Return (x, y) of the center of cell containing provided text 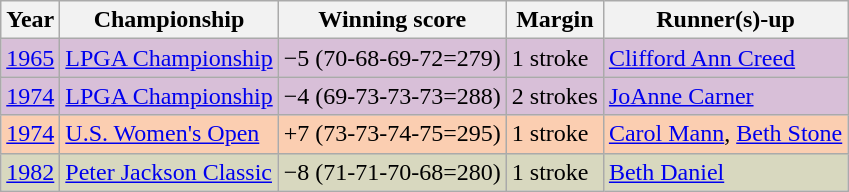
1982 (30, 172)
1965 (30, 58)
−8 (71-71-70-68=280) (392, 172)
Winning score (392, 20)
+7 (73-73-74-75=295) (392, 134)
Beth Daniel (725, 172)
Margin (554, 20)
Peter Jackson Classic (169, 172)
JoAnne Carner (725, 96)
−4 (69-73-73-73=288) (392, 96)
U.S. Women's Open (169, 134)
Carol Mann, Beth Stone (725, 134)
−5 (70-68-69-72=279) (392, 58)
2 strokes (554, 96)
Clifford Ann Creed (725, 58)
Year (30, 20)
Runner(s)-up (725, 20)
Championship (169, 20)
